Pinpoint the cell where the given text exists, returning its (X, Y) midpoint coordinate. 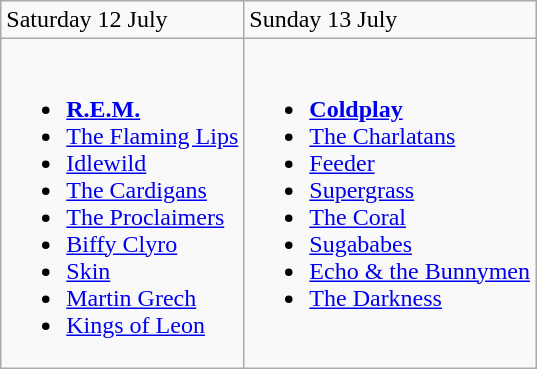
R.E.M.The Flaming LipsIdlewildThe CardigansThe ProclaimersBiffy ClyroSkinMartin GrechKings of Leon (122, 204)
Saturday 12 July (122, 20)
Sunday 13 July (390, 20)
ColdplayThe CharlatansFeederSupergrassThe CoralSugababesEcho & the BunnymenThe Darkness (390, 204)
